Determine the [x, y] coordinate at the center of the cell enclosing the given text.  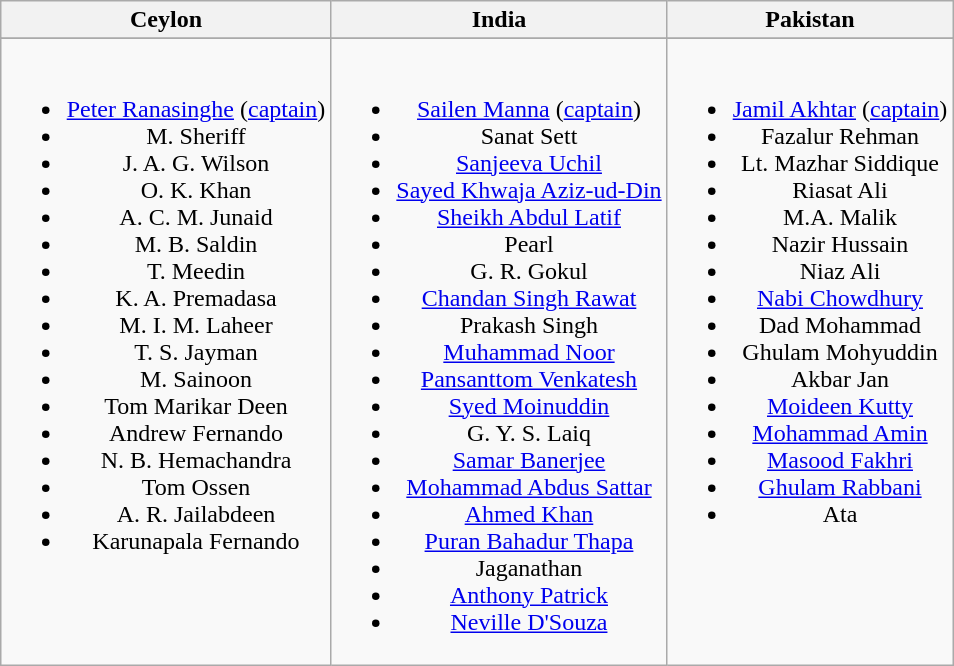
Ceylon [166, 20]
India [499, 20]
Pakistan [810, 20]
